Search for the cell housing the specified text and yield its (x, y) center coordinate. 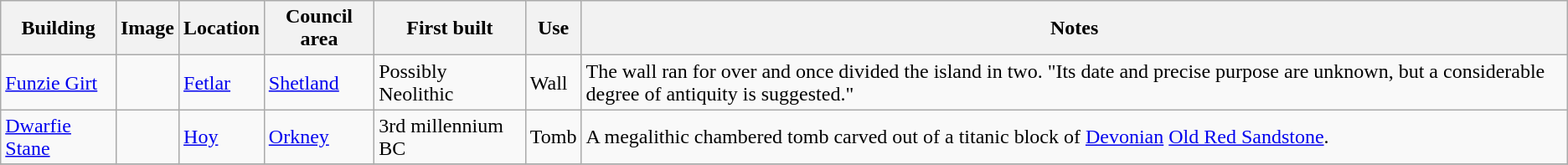
Shetland (318, 82)
Possibly Neolithic (451, 82)
Building (59, 28)
Use (553, 28)
Wall (553, 82)
Notes (1074, 28)
Fetlar (222, 82)
Tomb (553, 137)
Dwarfie Stane (59, 137)
Council area (318, 28)
Hoy (222, 137)
Orkney (318, 137)
First built (451, 28)
Image (147, 28)
Funzie Girt (59, 82)
A megalithic chambered tomb carved out of a titanic block of Devonian Old Red Sandstone. (1074, 137)
3rd millennium BC (451, 137)
Location (222, 28)
